Return the (x, y) coordinate for the center point of the cell that contains the specified text.  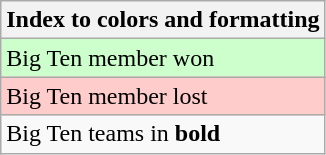
Index to colors and formatting (163, 20)
Big Ten member won (163, 58)
Big Ten teams in bold (163, 134)
Big Ten member lost (163, 96)
